Pinpoint the cell where the given text exists, returning its [x, y] midpoint coordinate. 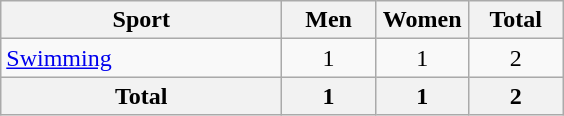
Swimming [142, 58]
Women [422, 20]
Sport [142, 20]
Men [329, 20]
